Identify which cell holds the provided text, then report its (x, y) central coordinate. 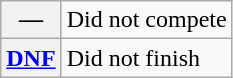
Did not finish (146, 58)
— (31, 20)
Did not compete (146, 20)
DNF (31, 58)
